Return the [X, Y] coordinate for the center point of the cell that contains the specified text.  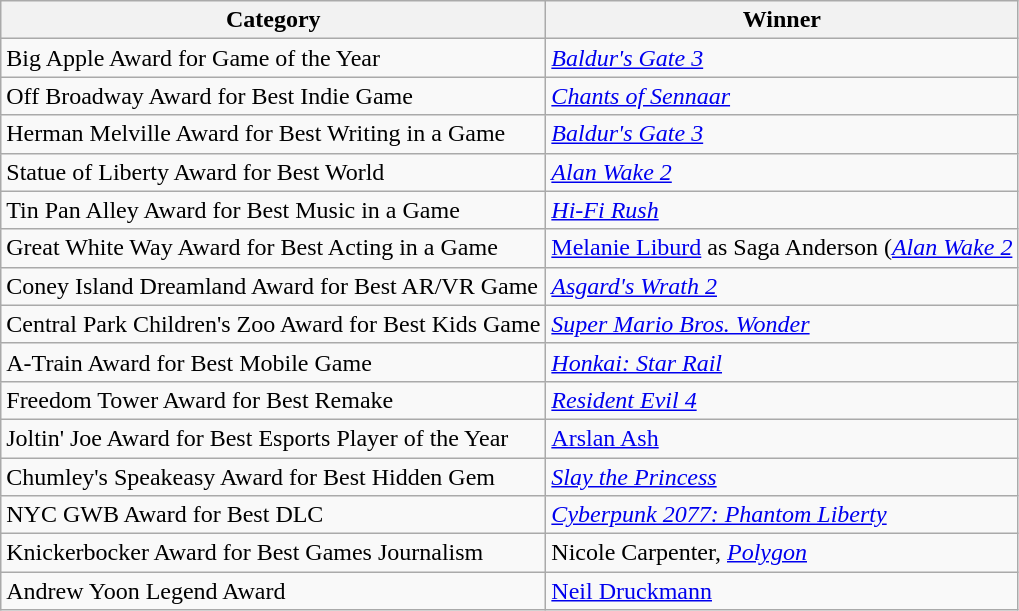
Honkai: Star Rail [782, 362]
Statue of Liberty Award for Best World [274, 172]
Central Park Children's Zoo Award for Best Kids Game [274, 324]
Melanie Liburd as Saga Anderson (Alan Wake 2 [782, 248]
Winner [782, 20]
Great White Way Award for Best Acting in a Game [274, 248]
Arslan Ash [782, 438]
Chants of Sennaar [782, 96]
Big Apple Award for Game of the Year [274, 58]
Andrew Yoon Legend Award [274, 591]
Freedom Tower Award for Best Remake [274, 400]
Alan Wake 2 [782, 172]
Slay the Princess [782, 477]
Category [274, 20]
Joltin' Joe Award for Best Esports Player of the Year [274, 438]
Off Broadway Award for Best Indie Game [274, 96]
Herman Melville Award for Best Writing in a Game [274, 134]
Coney Island Dreamland Award for Best AR/VR Game [274, 286]
Chumley's Speakeasy Award for Best Hidden Gem [274, 477]
Resident Evil 4 [782, 400]
Tin Pan Alley Award for Best Music in a Game [274, 210]
Hi-Fi Rush [782, 210]
Super Mario Bros. Wonder [782, 324]
Asgard's Wrath 2 [782, 286]
NYC GWB Award for Best DLC [274, 515]
Knickerbocker Award for Best Games Journalism [274, 553]
Neil Druckmann [782, 591]
Nicole Carpenter, Polygon [782, 553]
A-Train Award for Best Mobile Game [274, 362]
Cyberpunk 2077: Phantom Liberty [782, 515]
